Scan for the cell matching the given text and deliver its (X, Y) coordinate at center. 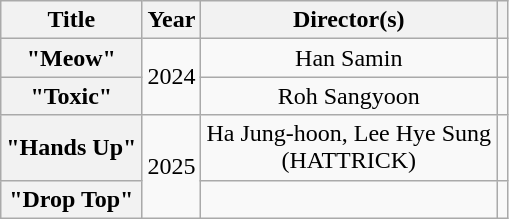
2025 (172, 166)
Ha Jung-hoon, Lee Hye Sung(HATTRICK) (349, 148)
Year (172, 20)
"Drop Top" (72, 199)
Han Samin (349, 58)
Title (72, 20)
"Meow" (72, 58)
Director(s) (349, 20)
"Toxic" (72, 96)
2024 (172, 77)
"Hands Up" (72, 148)
Roh Sangyoon (349, 96)
